For the text-containing cell, return its midpoint in (X, Y) coordinate format. 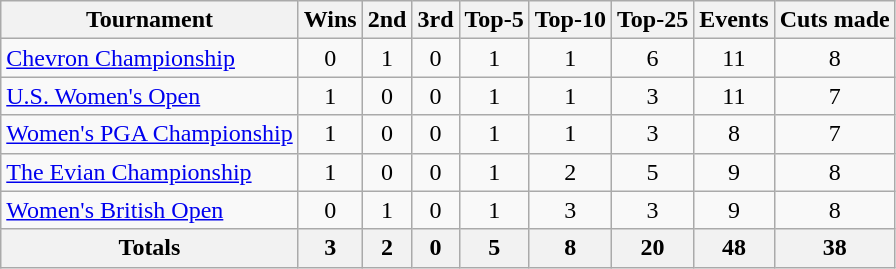
Women's British Open (150, 210)
38 (834, 248)
Top-25 (652, 20)
Wins (330, 20)
6 (652, 58)
48 (734, 248)
Women's PGA Championship (150, 134)
The Evian Championship (150, 172)
Tournament (150, 20)
U.S. Women's Open (150, 96)
20 (652, 248)
Top-10 (570, 20)
Cuts made (834, 20)
Totals (150, 248)
Chevron Championship (150, 58)
Top-5 (494, 20)
3rd (436, 20)
2nd (387, 20)
Events (734, 20)
